Capture the cell that displays the provided text and extract its [X, Y] central coordinate. 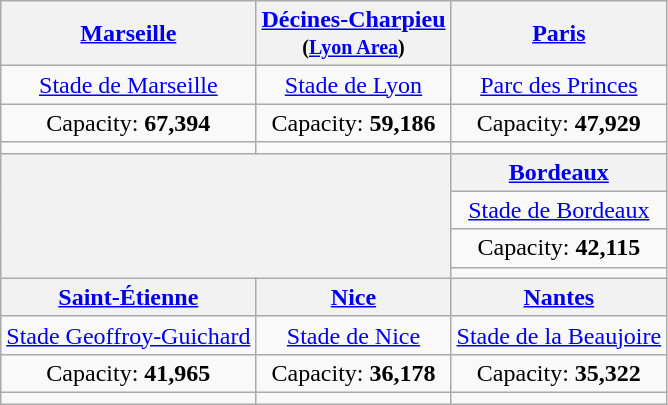
Nantes [559, 297]
Décines-Charpieu(Lyon Area) [354, 34]
Capacity: 42,115 [559, 248]
Bordeaux [559, 172]
Saint-Étienne [128, 297]
Capacity: 67,394 [128, 123]
Stade de Lyon [354, 85]
Stade de Marseille [128, 85]
Paris [559, 34]
Stade de Bordeaux [559, 210]
Stade de Nice [354, 335]
Parc des Princes [559, 85]
Capacity: 41,965 [128, 373]
Capacity: 35,322 [559, 373]
Stade Geoffroy-Guichard [128, 335]
Capacity: 59,186 [354, 123]
Stade de la Beaujoire [559, 335]
Marseille [128, 34]
Capacity: 36,178 [354, 373]
Capacity: 47,929 [559, 123]
Nice [354, 297]
